Determine the (X, Y) coordinate at the center of the cell enclosing the given text.  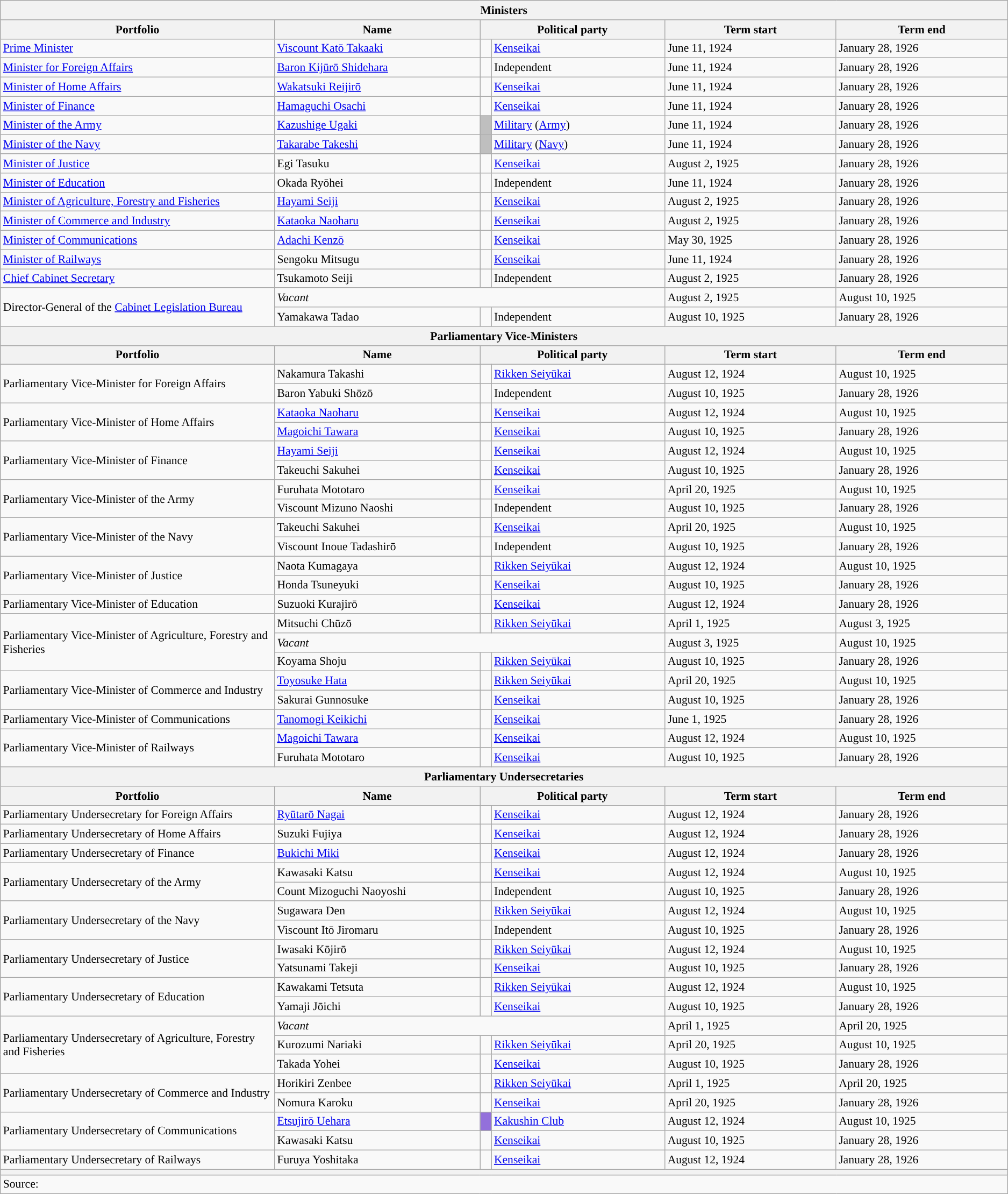
Parliamentary Undersecretary of Home Affairs (138, 834)
May 30, 1925 (750, 240)
Count Mizoguchi Naoyoshi (377, 892)
Minister of Railways (138, 259)
Source: (504, 1184)
Kurozumi Nariaki (377, 1045)
Parliamentary Undersecretary for Foreign Affairs (138, 815)
Parliamentary Vice-Minister of Home Affairs (138, 422)
Takada Yohei (377, 1064)
Mitsuchi Chūzō (377, 623)
Minister of Agriculture, Forestry and Fisheries (138, 202)
Ministers (504, 10)
Yamakawa Tadao (377, 317)
Baron Yabuki Shōzō (377, 394)
Viscount Itō Jiromaru (377, 930)
Parliamentary Undersecretary of the Army (138, 882)
Honda Tsuneyuki (377, 585)
Minister of the Navy (138, 145)
Parliamentary Vice-Minister of the Army (138, 499)
Iwasaki Kōjirō (377, 949)
Parliamentary Undersecretary of Agriculture, Forestry and Fisheries (138, 1044)
Ryūtarō Nagai (377, 815)
Parliamentary Vice-Minister of Communications (138, 719)
Parliamentary Undersecretaries (504, 777)
Sugawara Den (377, 911)
Parliamentary Undersecretary of Commerce and Industry (138, 1093)
Minister of Education (138, 183)
Etsujirō Uehara (377, 1121)
Minister of Finance (138, 106)
Wakatsuki Reijirō (377, 87)
Nomura Karoku (377, 1103)
Yamaji Jōichi (377, 1007)
Chief Cabinet Secretary (138, 279)
Parliamentary Vice-Minister of Railways (138, 748)
Parliamentary Vice-Ministers (504, 336)
Sengoku Mitsugu (377, 259)
Minister of Justice (138, 164)
Nakamura Takashi (377, 374)
Parliamentary Vice-Minister of the Navy (138, 537)
Parliamentary Undersecretary of Education (138, 997)
Baron Kijūrō Shidehara (377, 68)
Parliamentary Undersecretary of Communications (138, 1131)
Prime Minister (138, 48)
Suzuoki Kurajirō (377, 605)
Furuya Yoshitaka (377, 1160)
Military (Army) (578, 125)
Minister of Commerce and Industry (138, 221)
Tsukamoto Seiji (377, 279)
Parliamentary Vice-Minister of Education (138, 605)
Minister of the Army (138, 125)
Parliamentary Vice-Minister for Foreign Affairs (138, 384)
Military (Navy) (578, 145)
Parliamentary Vice-Minister of Finance (138, 460)
Parliamentary Vice-Minister of Agriculture, Forestry and Fisheries (138, 642)
June 1, 1925 (750, 719)
Parliamentary Undersecretary of Railways (138, 1160)
Kakushin Club (578, 1121)
Parliamentary Undersecretary of Finance (138, 854)
Minister of Communications (138, 240)
Parliamentary Vice-Minister of Justice (138, 575)
Sakurai Gunnosuke (377, 700)
Minister of Home Affairs (138, 87)
Tanomogi Keikichi (377, 719)
Takarabe Takeshi (377, 145)
Director-General of the Cabinet Legislation Bureau (138, 308)
Parliamentary Undersecretary of the Navy (138, 921)
Viscount Mizuno Naoshi (377, 508)
Horikiri Zenbee (377, 1083)
Naota Kumagaya (377, 566)
Okada Ryōhei (377, 183)
Toyosuke Hata (377, 681)
Yatsunami Takeji (377, 968)
Viscount Katō Takaaki (377, 48)
Koyama Shoju (377, 662)
Egi Tasuku (377, 164)
Kazushige Ugaki (377, 125)
Kawakami Tetsuta (377, 987)
Bukichi Miki (377, 854)
Parliamentary Vice-Minister of Commerce and Industry (138, 691)
Parliamentary Undersecretary of Justice (138, 958)
Suzuki Fujiya (377, 834)
Viscount Inoue Tadashirō (377, 547)
Adachi Kenzō (377, 240)
Hamaguchi Osachi (377, 106)
Minister for Foreign Affairs (138, 68)
